Capture the cell that displays the provided text and extract its (X, Y) central coordinate. 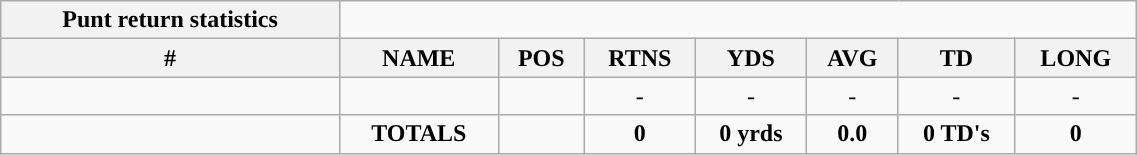
# (170, 58)
AVG (852, 58)
POS (541, 58)
YDS (750, 58)
TOTALS (418, 134)
RTNS (640, 58)
0 yrds (750, 134)
TD (956, 58)
0.0 (852, 134)
NAME (418, 58)
0 TD's (956, 134)
LONG (1076, 58)
Punt return statistics (170, 20)
